Determine the [X, Y] coordinate at the center of the cell enclosing the given text.  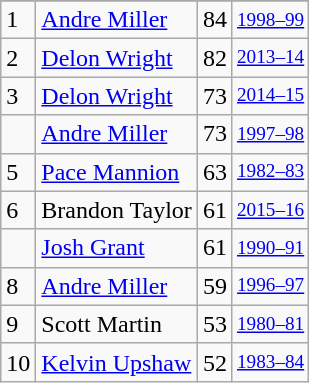
63 [214, 172]
Pace Mannion [117, 172]
59 [214, 286]
82 [214, 58]
52 [214, 362]
Scott Martin [117, 324]
1980–81 [270, 324]
1990–91 [270, 248]
1 [18, 20]
6 [18, 210]
2013–14 [270, 58]
1997–98 [270, 134]
9 [18, 324]
2014–15 [270, 96]
1983–84 [270, 362]
Brandon Taylor [117, 210]
53 [214, 324]
5 [18, 172]
3 [18, 96]
2 [18, 58]
1982–83 [270, 172]
Josh Grant [117, 248]
84 [214, 20]
2015–16 [270, 210]
1996–97 [270, 286]
8 [18, 286]
1998–99 [270, 20]
Kelvin Upshaw [117, 362]
10 [18, 362]
